Detect which cell encompasses the target text, then output its [X, Y] center coordinate. 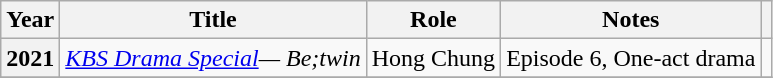
Year [30, 20]
Title [213, 20]
Hong Chung [433, 58]
KBS Drama Special— Be;twin [213, 58]
Notes [631, 20]
Episode 6, One-act drama [631, 58]
Role [433, 20]
2021 [30, 58]
